Extract the (X, Y) coordinate from the center of the cell holding the provided text.  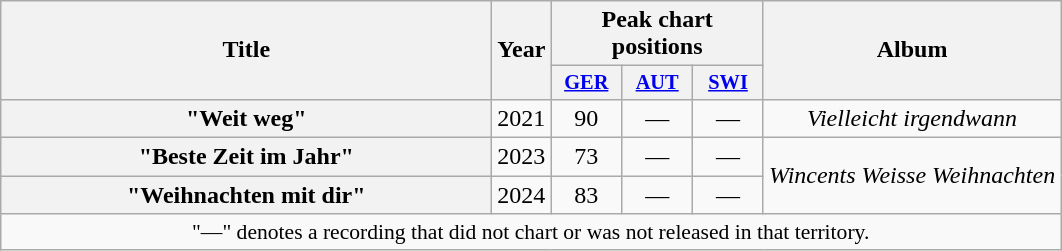
Vielleicht irgendwann (912, 118)
2024 (522, 195)
GER (586, 83)
"Weihnachten mit dir" (246, 195)
"Weit weg" (246, 118)
Wincents Weisse Weihnachten (912, 176)
83 (586, 195)
SWI (728, 83)
90 (586, 118)
2023 (522, 157)
Album (912, 50)
Peak chart positions (658, 34)
Year (522, 50)
Title (246, 50)
73 (586, 157)
"Beste Zeit im Jahr" (246, 157)
2021 (522, 118)
AUT (658, 83)
"—" denotes a recording that did not chart or was not released in that territory. (531, 232)
